Pinpoint the cell where the given text exists, returning its [x, y] midpoint coordinate. 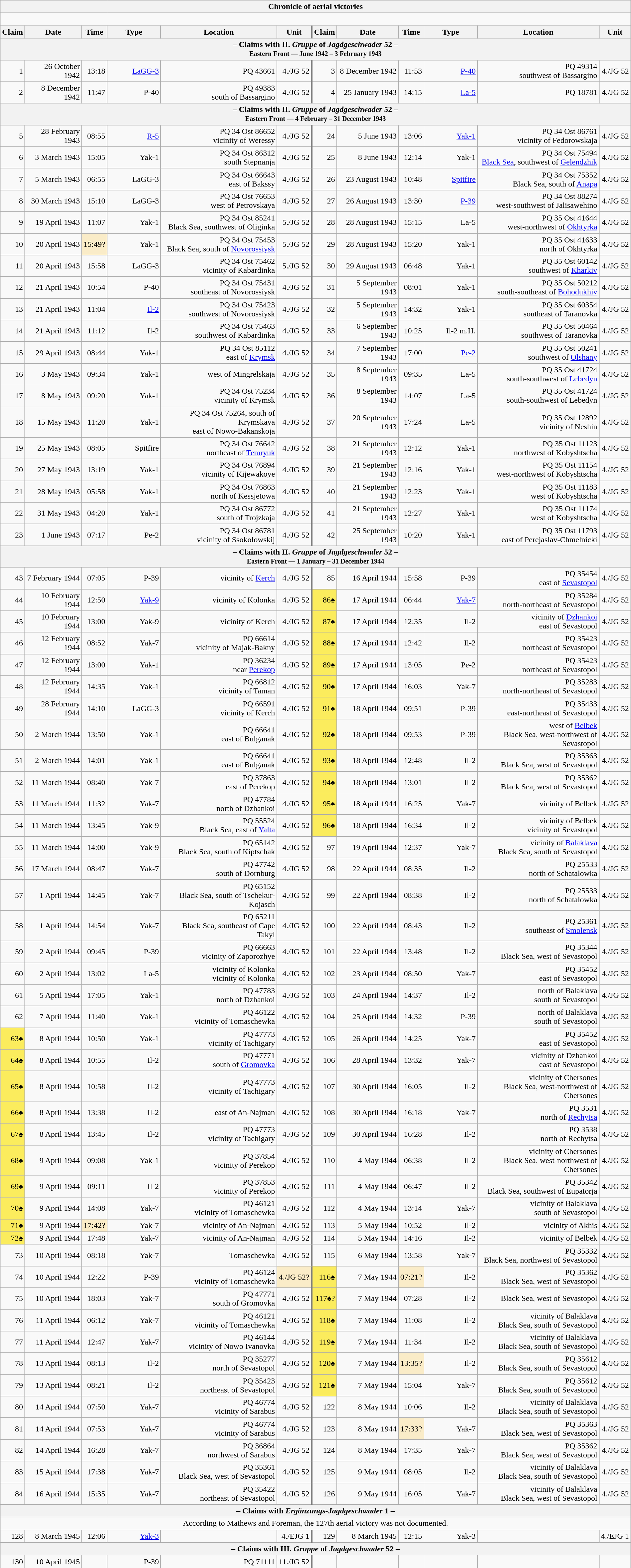
5 April 1944 [53, 995]
16:03 [411, 687]
20 [13, 470]
12:15 [411, 1536]
110 [324, 1160]
07:21? [411, 1277]
32 [324, 309]
17:24 [411, 422]
PQ 35283 north-northeast of Sevastopol [538, 687]
3 May 1943 [53, 374]
77 [13, 1342]
PQ 35422 northeast of Sevastopol [219, 1493]
14:16 [411, 1238]
1 [13, 71]
17 March 1944 [53, 869]
13:50 [95, 734]
10:20 [411, 535]
08:01 [411, 288]
10:48 [411, 179]
31 [324, 288]
13:32 [411, 1060]
8 [13, 200]
10:06 [411, 1407]
15 April 1944 [53, 1472]
PQ 34 Ost 76642northeast of Temryuk [219, 448]
PQ 35 Ost 60354 southeast of Taranovka [538, 309]
PQ 34 Ost 76863north of Kessjetowa [219, 492]
13:01 [411, 782]
17:38 [95, 1472]
14 [13, 331]
07:50 [95, 1407]
116♠ [324, 1277]
18 [13, 422]
PQ 34 Ost 75453Black Sea, south of Novorossiysk [219, 244]
PQ 46124vicinity of Tomaschewka [219, 1277]
16:18 [411, 1112]
11:20 [95, 422]
PQ 35 Ost 11793 east of Perejaslav-Chmelnicki [538, 535]
79 [13, 1385]
PQ 35433 east-northeast of Sevastopol [538, 708]
96♠ [324, 825]
112 [324, 1208]
15:05 [95, 157]
119♠ [324, 1342]
124 [324, 1450]
28 February 1943 [53, 136]
PQ 37854vicinity of Perekop [219, 1160]
59 [13, 952]
PQ 47742 south of Dornburg [219, 869]
PQ 37853vicinity of Perekop [219, 1186]
7 April 1944 [53, 1017]
25 April 1944 [367, 1017]
PQ 34 Ost 86781vicinity of Ssokolowskij [219, 535]
74 [13, 1277]
65♠ [13, 1086]
82 [13, 1450]
13:30 [411, 200]
west of BelbekBlack Sea, west-northwest of Sevastopol [538, 734]
25 September 1943 [367, 535]
55 [13, 847]
104 [324, 1017]
98 [324, 869]
28 [324, 222]
53 [13, 804]
08:40 [95, 782]
17:48 [95, 1238]
12:48 [411, 761]
10:25 [411, 331]
PQ 35 Ost 12892vicinity of Neshin [538, 422]
04:20 [95, 513]
14:15 [411, 93]
30 March 1943 [53, 200]
14:35 [95, 687]
29 August 1943 [367, 266]
PQ 71111 [219, 1561]
84 [13, 1493]
24 April 1944 [367, 995]
08:35 [411, 869]
06:48 [411, 266]
42 [324, 535]
11:47 [95, 93]
57 [13, 895]
PQ 34 Ost 85241Black Sea, southwest of Oliginka [219, 222]
38 [324, 448]
10:58 [95, 1086]
90♠ [324, 687]
vicinity of Balaklava south of Sevastopol [538, 1208]
5 [13, 136]
93♠ [324, 761]
100 [324, 926]
08:55 [95, 136]
10:52 [411, 1225]
102 [324, 973]
15:49? [95, 244]
09:34 [95, 374]
14:45 [95, 895]
PQ 66614vicinity of Majak-Bakny [219, 643]
60 [13, 973]
15:10 [95, 200]
12:16 [411, 470]
east of An-Najman [219, 1112]
95♠ [324, 804]
20 September 1943 [367, 422]
19 [13, 448]
121♠ [324, 1385]
13 [13, 309]
14:07 [411, 396]
80 [13, 1407]
10 April 1945 [53, 1561]
6 May 1944 [367, 1255]
PQ 35 Ost 60142 southwest of Kharkiv [538, 266]
34 [324, 352]
13:19 [95, 470]
85 [324, 578]
122 [324, 1407]
PQ 66812vicinity of Taman [219, 687]
103 [324, 995]
89♠ [324, 665]
36 [324, 396]
23 [13, 535]
PQ 34 Ost 88274 west-southwest of Jalisawehino [538, 200]
11:04 [95, 309]
6 September 1943 [367, 331]
16 [13, 374]
PQ 35342Black Sea, southwest of Eupatorja [538, 1186]
40 [324, 492]
vicinity of BalaklavaBlack Sea, west of Sevastopol [538, 1493]
PQ 66591vicinity of Kerch [219, 708]
35 [324, 374]
30 [324, 266]
11./JG 52 [294, 1561]
06:38 [411, 1160]
PQ 35 Ost 50212 south-southeast of Bohodukhiv [538, 288]
15:15 [411, 222]
8 June 1943 [367, 157]
67♠ [13, 1134]
17:00 [411, 352]
73 [13, 1255]
PQ 46144vicinity of Nowo Ivanovka [219, 1342]
PQ 35 Ost 41633 north of Okhtyrka [538, 244]
PQ 35 Ost 11123 northwest of Kobyshtscha [538, 448]
10:54 [95, 288]
128 [13, 1536]
PQ 65152Black Sea, south of Tschekur-Kojasch [219, 895]
07:28 [411, 1298]
31 May 1943 [53, 513]
87♠ [324, 621]
26 April 1944 [367, 1038]
vicinity of Kolonkavicinity of Kolonka [219, 973]
– Claims with II. Gruppe of Jagdgeschwader 52 –Eastern Front — 1 January – 31 December 1944 [315, 556]
R-5 [134, 136]
9 [13, 222]
09:11 [95, 1186]
13:35? [411, 1364]
12:12 [411, 448]
43 [13, 578]
113 [324, 1225]
29 April 1943 [53, 352]
1 June 1943 [53, 535]
08:43 [411, 926]
PQ 36234 near Perekop [219, 665]
PQ 35284 north-northeast of Sevastopol [538, 599]
11:32 [95, 804]
PQ 35 Ost 50464 southwest of Taranovka [538, 331]
26 [324, 179]
11:12 [95, 331]
12:14 [411, 157]
– Claims with II. Gruppe of Jagdgeschwader 52 –Eastern Front — 4 February – 31 December 1943 [315, 114]
– Claims with II. Gruppe of Jagdgeschwader 52 –Eastern Front — June 1942 – 3 February 1943 [315, 49]
PQ 66663vicinity of Zaporozhye [219, 952]
PQ 3531 north of Rechytsa [538, 1112]
39 [324, 470]
49 [13, 708]
41 [324, 513]
4./JG 52? [294, 1277]
PQ 35 Ost 50241 southwest of Olshany [538, 352]
07:17 [95, 535]
06:55 [95, 179]
09:51 [411, 708]
52 [13, 782]
13:18 [95, 71]
12:35 [411, 621]
19 April 1944 [367, 847]
PQ 55524Black Sea, east of Yalta [219, 825]
According to Mathews and Foreman, the 127th aerial victory was not documented. [315, 1523]
08:52 [95, 643]
PQ 34 Ost 75234vicinity of Krymsk [219, 396]
08:18 [95, 1255]
11:08 [411, 1320]
PQ 34 Ost 75264, south of Krymskayaeast of Nowo-Bakanskoja [219, 422]
70♠ [13, 1208]
17:35 [411, 1450]
10:55 [95, 1060]
37 [324, 422]
7 [13, 179]
07:05 [95, 578]
11 [13, 266]
54 [13, 825]
28 May 1943 [53, 492]
PQ 35344Black Sea, west of Sevastopol [538, 952]
2 [13, 93]
PQ 46122vicinity of Tomaschewka [219, 1017]
14:00 [95, 847]
08:13 [95, 1364]
15:04 [411, 1385]
101 [324, 952]
13:38 [95, 1112]
PQ 35 Ost 41644 west-northwest of Okhtyrka [538, 222]
vicinity of Kolonka [219, 599]
PQ 47783 north of Dzhankoi [219, 995]
PQ 34 Ost 75423southwest of Novorossiysk [219, 309]
25 May 1943 [53, 448]
14:08 [95, 1208]
09:45 [95, 952]
08:21 [95, 1385]
06:44 [411, 599]
09:53 [411, 734]
10:50 [95, 1038]
12:37 [411, 847]
09:20 [95, 396]
68♠ [13, 1160]
PQ 34 Ost 66643east of Bakssy [219, 179]
05:58 [95, 492]
78 [13, 1364]
64♠ [13, 1060]
106 [324, 1060]
PQ 34 Ost 75352Black Sea, south of Anapa [538, 179]
23 April 1944 [367, 973]
PQ 3538 north of Rechytsa [538, 1134]
3 March 1943 [53, 157]
PQ 35361Black Sea, west of Sevastopol [219, 1472]
13:02 [95, 973]
PQ 35454 east of Sevastopol [538, 578]
PQ 25361 southeast of Smolensk [538, 926]
13:05 [411, 665]
123 [324, 1429]
56 [13, 869]
12:42 [411, 643]
17:05 [95, 995]
15 May 1943 [53, 422]
PQ 37863 east of Perekop [219, 782]
PQ 34 Ost 75494Black Sea, southwest of Gelendzhik [538, 157]
72♠ [13, 1238]
29 [324, 244]
130 [13, 1561]
PQ 34 Ost 75431 southeast of Novorossiysk [219, 288]
108 [324, 1112]
08:50 [411, 973]
13:58 [411, 1255]
13:06 [411, 136]
11:07 [95, 222]
99 [324, 895]
06:47 [411, 1186]
08:47 [95, 869]
14:37 [411, 995]
Chronicle of aerial victories [315, 7]
19 April 1943 [53, 222]
vicinity of Belbekvicinity of Sevastopol [538, 825]
PQ 34 Ost 75463southwest of Kabardinka [219, 331]
125 [324, 1472]
12 [13, 288]
5 June 1943 [367, 136]
105 [324, 1038]
PQ 34 Ost 86761vicinity of Fedorowskaja [538, 136]
61 [13, 995]
83 [13, 1472]
18:03 [95, 1298]
23 August 1943 [367, 179]
07:53 [95, 1429]
27 [324, 200]
17:33? [411, 1429]
62 [13, 1017]
5 March 1943 [53, 179]
12:06 [95, 1536]
Black Sea, west of Sevastopol [538, 1298]
PQ 34 Ost 86652vicinity of Weressy [219, 136]
94♠ [324, 782]
Il-2 m.H. [451, 331]
16:25 [411, 804]
107 [324, 1086]
west of Mingrelskaja [219, 374]
21 [13, 492]
63♠ [13, 1038]
58 [13, 926]
PQ 34 Ost 86312south Stepnanja [219, 157]
17:42? [95, 1225]
– Claims with Ergänzungs-Jagdgeschwader 1 – [315, 1511]
PQ 34 Ost 86772south of Trojzkaja [219, 513]
45 [13, 621]
66♠ [13, 1112]
111 [324, 1186]
PQ 35 Ost 11174 west of Kobyshtscha [538, 513]
11:40 [95, 1017]
PQ 65142Black Sea, south of Kiptschak [219, 847]
PQ 35277 north of Sevastopol [219, 1364]
PQ 47784 north of Dzhankoi [219, 804]
15:20 [411, 244]
118♠ [324, 1320]
26 August 1943 [367, 200]
24 [324, 136]
16:34 [411, 825]
22 [13, 513]
PQ 34 Ost 76894vicinity of Kijewakoye [219, 470]
Tomaschewka [219, 1255]
14:10 [95, 708]
14:54 [95, 926]
12:47 [95, 1342]
51 [13, 761]
PQ 34 Ost 85112east of Krymsk [219, 352]
PQ 34 Ost 76653west of Petrovskaya [219, 200]
PQ 36864 northwest of Sarabus [219, 1450]
10 [13, 244]
PQ 49314 southwest of Bassargino [538, 71]
44 [13, 599]
17 [13, 396]
PQ 65211Black Sea, southeast of Cape Takyl [219, 926]
115 [324, 1255]
8 May 1943 [53, 396]
97 [324, 847]
12:23 [411, 492]
28 February 1944 [53, 708]
15 [13, 352]
114 [324, 1238]
86♠ [324, 599]
4 [324, 93]
15:35 [95, 1493]
28 April 1944 [367, 1060]
91♠ [324, 708]
PQ 49383 south of Bassargino [219, 93]
12:27 [411, 513]
11:34 [411, 1342]
3 [324, 71]
46 [13, 643]
PQ 18781 [538, 93]
69♠ [13, 1186]
08:44 [95, 352]
33 [324, 331]
48 [13, 687]
09:35 [411, 374]
27 May 1943 [53, 470]
7 September 1943 [367, 352]
50 [13, 734]
– Claims with III. Gruppe of Jagdgeschwader 52 – [315, 1549]
7 February 1944 [53, 578]
12:50 [95, 599]
81 [13, 1429]
11:53 [411, 71]
14:25 [411, 1038]
PQ 35332Black Sea, northwest of Sevastopol [538, 1255]
75 [13, 1298]
13:14 [411, 1208]
13:48 [411, 952]
09:08 [95, 1160]
vicinity of Akhis [538, 1225]
PQ 34 Ost 75462vicinity of Kabardinka [219, 266]
92♠ [324, 734]
25 January 1943 [367, 93]
71♠ [13, 1225]
129 [324, 1536]
117♠? [324, 1298]
06:12 [95, 1320]
PQ 35 Ost 11154 west-northwest of Kobyshtscha [538, 470]
25 [324, 157]
6 [13, 157]
12:22 [95, 1277]
126 [324, 1493]
47 [13, 665]
PQ 43661 [219, 71]
26 October 1942 [53, 71]
109 [324, 1134]
76 [13, 1320]
14:01 [95, 761]
120♠ [324, 1364]
88♠ [324, 643]
PQ 35 Ost 11183 west of Kobyshtscha [538, 492]
08:38 [411, 895]
